Detect which cell encompasses the target text, then output its (x, y) center coordinate. 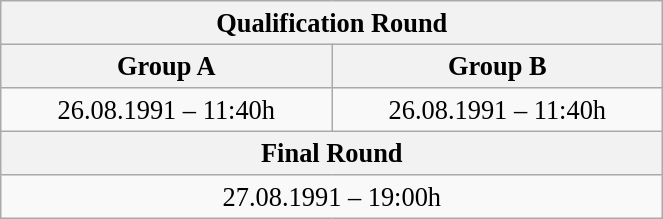
Qualification Round (332, 22)
Group A (166, 66)
Final Round (332, 153)
27.08.1991 – 19:00h (332, 197)
Group B (498, 66)
